Locate the cell with the specified text and output its [X, Y] center coordinate. 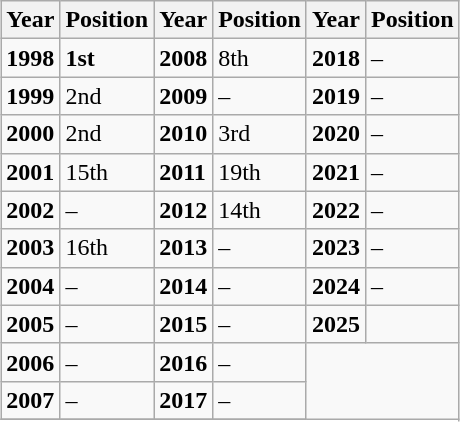
1998 [30, 58]
2009 [184, 96]
2023 [336, 248]
2005 [30, 324]
16th [107, 248]
2018 [336, 58]
2019 [336, 96]
3rd [260, 134]
2012 [184, 210]
2017 [184, 400]
2013 [184, 248]
2002 [30, 210]
2021 [336, 172]
1st [107, 58]
2014 [184, 286]
2006 [30, 362]
2024 [336, 286]
1999 [30, 96]
2000 [30, 134]
2010 [184, 134]
2003 [30, 248]
2015 [184, 324]
14th [260, 210]
19th [260, 172]
2025 [336, 324]
2011 [184, 172]
2004 [30, 286]
2001 [30, 172]
2007 [30, 400]
2020 [336, 134]
2008 [184, 58]
15th [107, 172]
2022 [336, 210]
8th [260, 58]
2016 [184, 362]
